Search for the cell housing the specified text and yield its (x, y) center coordinate. 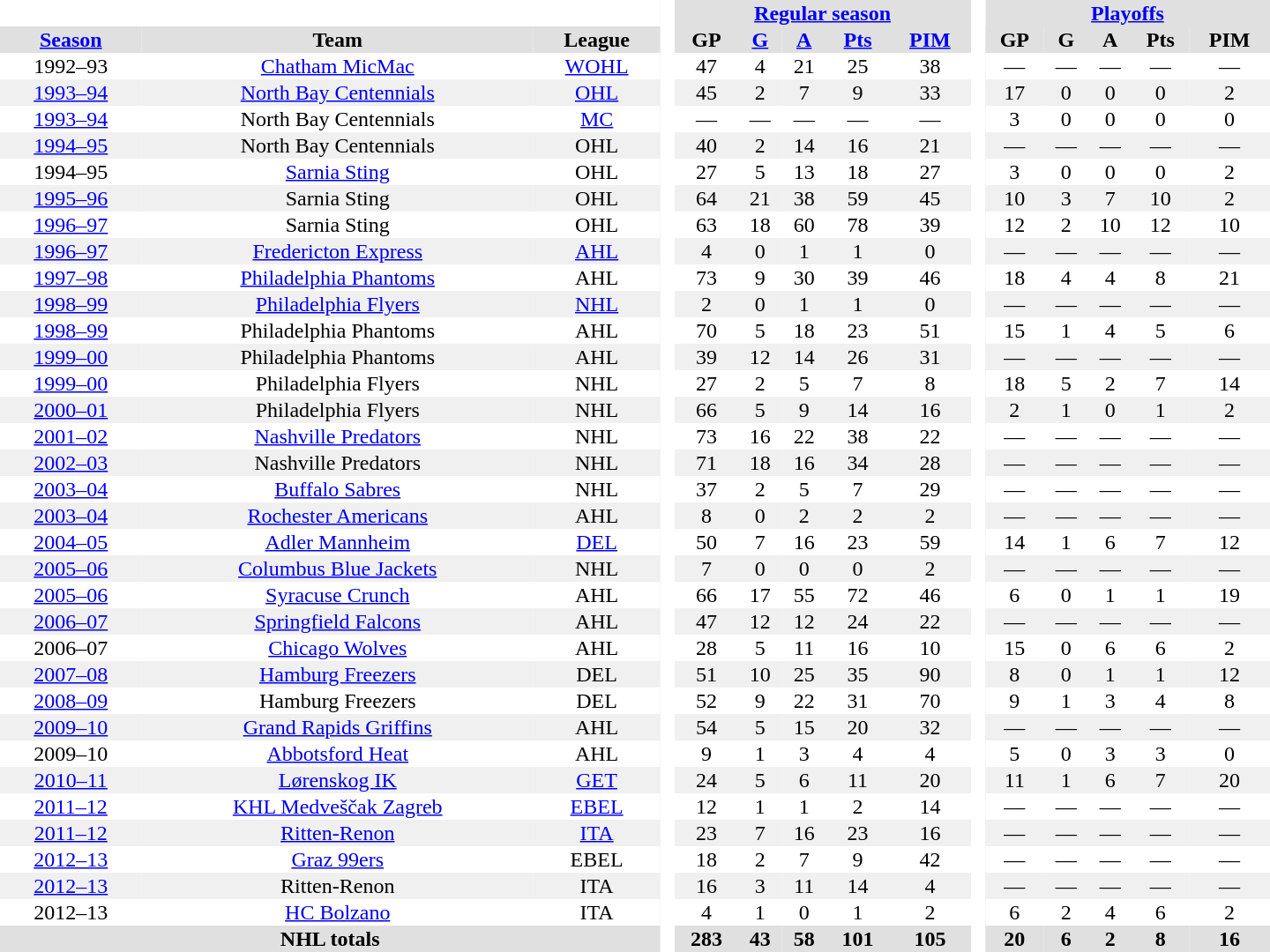
105 (930, 939)
2001–02 (71, 436)
29 (930, 489)
64 (706, 198)
Regular season (822, 13)
Buffalo Sabres (338, 489)
Graz 99ers (338, 859)
32 (930, 727)
MC (596, 119)
33 (930, 93)
58 (804, 939)
50 (706, 542)
Abbotsford Heat (338, 754)
Team (338, 40)
2000–01 (71, 410)
26 (858, 357)
2010–11 (71, 780)
1997–98 (71, 278)
Chatham MicMac (338, 66)
54 (706, 727)
101 (858, 939)
League (596, 40)
Chicago Wolves (338, 648)
Adler Mannheim (338, 542)
Syracuse Crunch (338, 595)
KHL Medveščak Zagreb (338, 807)
43 (760, 939)
72 (858, 595)
35 (858, 674)
30 (804, 278)
63 (706, 225)
55 (804, 595)
90 (930, 674)
Playoffs (1127, 13)
42 (930, 859)
1992–93 (71, 66)
Fredericton Express (338, 251)
HC Bolzano (338, 912)
Season (71, 40)
40 (706, 145)
52 (706, 701)
Lørenskog IK (338, 780)
34 (858, 463)
13 (804, 172)
71 (706, 463)
19 (1229, 595)
60 (804, 225)
Columbus Blue Jackets (338, 569)
WOHL (596, 66)
2008–09 (71, 701)
37 (706, 489)
NHL totals (330, 939)
2002–03 (71, 463)
2007–08 (71, 674)
78 (858, 225)
GET (596, 780)
Rochester Americans (338, 516)
1995–96 (71, 198)
Grand Rapids Griffins (338, 727)
2004–05 (71, 542)
Springfield Falcons (338, 621)
283 (706, 939)
